Output the [x, y] coordinate of the center of the cell containing the given text.  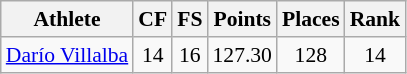
16 [190, 55]
Darío Villalba [68, 55]
Athlete [68, 19]
Places [311, 19]
127.30 [242, 55]
Rank [376, 19]
128 [311, 55]
FS [190, 19]
Points [242, 19]
CF [152, 19]
